Find where the given text appears and provide that cell's center as [X, Y] coordinate. 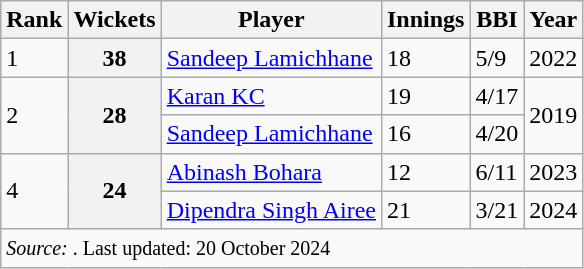
2024 [554, 210]
2 [34, 115]
Abinash Bohara [271, 172]
18 [425, 58]
Dipendra Singh Airee [271, 210]
Karan KC [271, 96]
6/11 [497, 172]
5/9 [497, 58]
4/20 [497, 134]
Rank [34, 20]
21 [425, 210]
Wickets [114, 20]
Year [554, 20]
3/21 [497, 210]
Player [271, 20]
28 [114, 115]
2019 [554, 115]
Source: . Last updated: 20 October 2024 [292, 248]
Innings [425, 20]
1 [34, 58]
4/17 [497, 96]
38 [114, 58]
24 [114, 191]
19 [425, 96]
2022 [554, 58]
4 [34, 191]
2023 [554, 172]
12 [425, 172]
16 [425, 134]
BBI [497, 20]
